Search for the cell housing the specified text and yield its (X, Y) center coordinate. 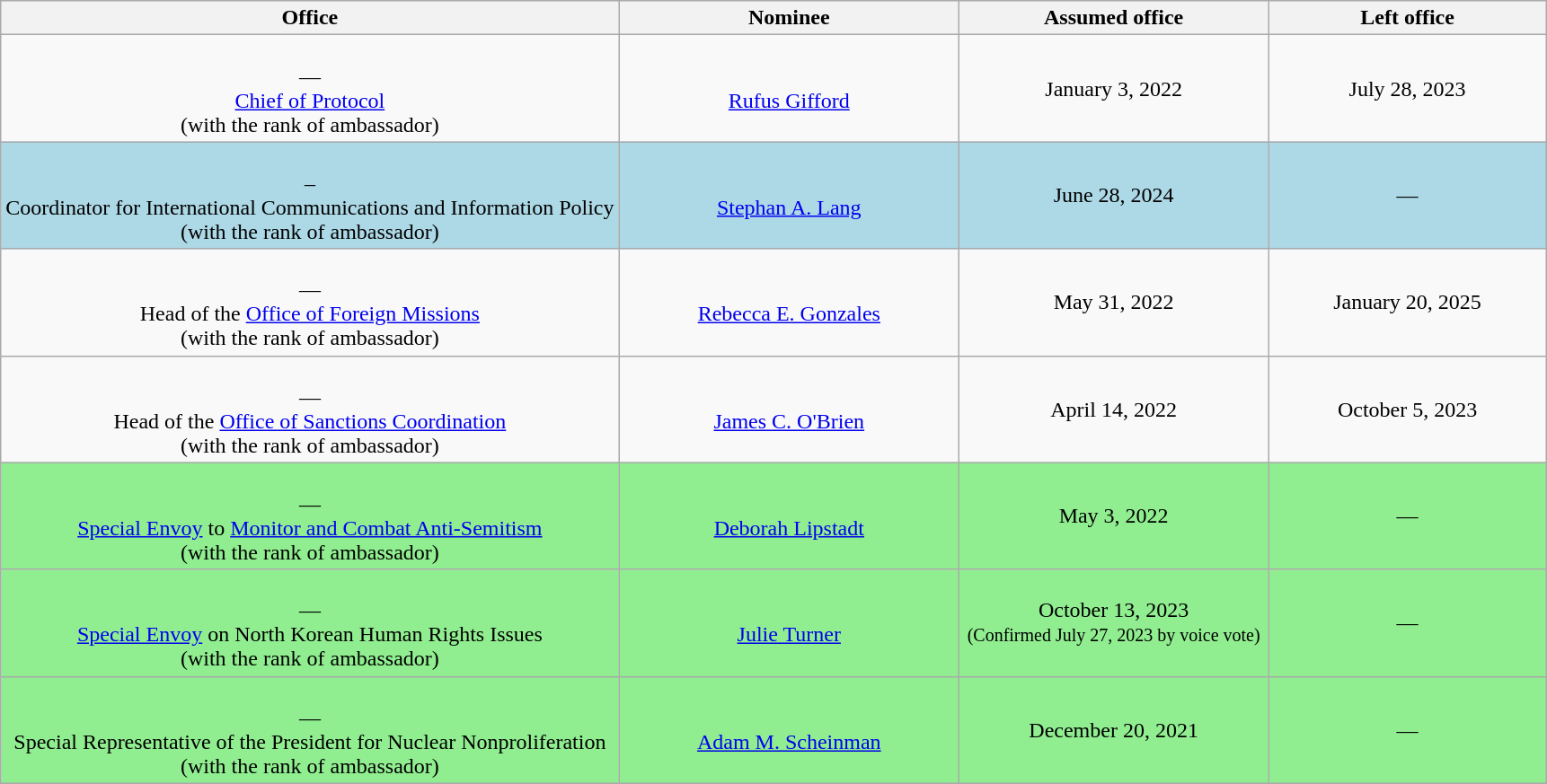
Stephan A. Lang (789, 196)
—Special Representative of the President for Nuclear Nonproliferation(with the rank of ambassador) (310, 729)
–Coordinator for International Communications and Information Policy(with the rank of ambassador) (310, 196)
October 13, 2023(Confirmed July 27, 2023 by voice vote) (1114, 623)
Assumed office (1114, 18)
Left office (1408, 18)
—Chief of Protocol(with the rank of ambassador) (310, 88)
—Special Envoy to Monitor and Combat Anti-Semitism(with the rank of ambassador) (310, 515)
Julie Turner (789, 623)
Adam M. Scheinman (789, 729)
—Head of the Office of Foreign Missions(with the rank of ambassador) (310, 302)
December 20, 2021 (1114, 729)
January 3, 2022 (1114, 88)
—Head of the Office of Sanctions Coordination(with the rank of ambassador) (310, 410)
October 5, 2023 (1408, 410)
Office (310, 18)
June 28, 2024 (1114, 196)
Deborah Lipstadt (789, 515)
—Special Envoy on North Korean Human Rights Issues(with the rank of ambassador) (310, 623)
Rebecca E. Gonzales (789, 302)
Nominee (789, 18)
May 3, 2022 (1114, 515)
Rufus Gifford (789, 88)
April 14, 2022 (1114, 410)
January 20, 2025 (1408, 302)
May 31, 2022 (1114, 302)
July 28, 2023 (1408, 88)
James C. O'Brien (789, 410)
